Identify which cell holds the provided text, then report its (x, y) central coordinate. 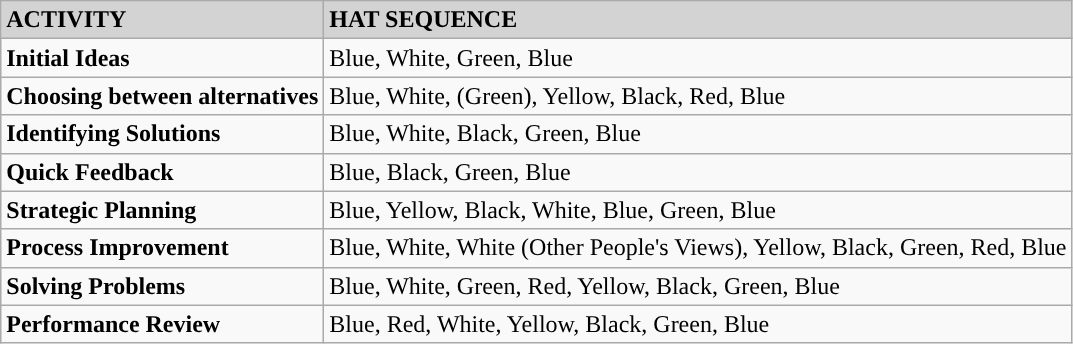
Identifying Solutions (162, 134)
Blue, White, Green, Blue (698, 58)
Initial Ideas (162, 58)
Performance Review (162, 324)
Solving Problems (162, 286)
Quick Feedback (162, 172)
Blue, White, Black, Green, Blue (698, 134)
Strategic Planning (162, 210)
HAT SEQUENCE (698, 20)
Blue, Yellow, Black, White, Blue, Green, Blue (698, 210)
Blue, White, Green, Red, Yellow, Black, Green, Blue (698, 286)
ACTIVITY (162, 20)
Blue, White, (Green), Yellow, Black, Red, Blue (698, 96)
Blue, Black, Green, Blue (698, 172)
Blue, White, White (Other People's Views), Yellow, Black, Green, Red, Blue (698, 248)
Blue, Red, White, Yellow, Black, Green, Blue (698, 324)
Choosing between alternatives (162, 96)
Process Improvement (162, 248)
